For the text-containing cell, return its midpoint in [x, y] coordinate format. 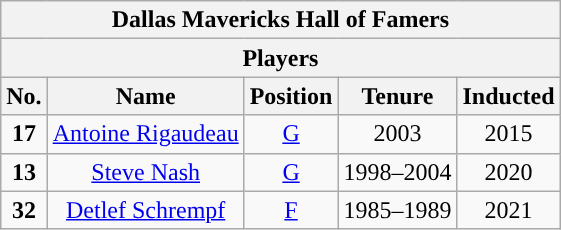
1998–2004 [398, 172]
Inducted [508, 96]
2021 [508, 210]
Detlef Schrempf [146, 210]
Steve Nash [146, 172]
32 [24, 210]
Dallas Mavericks Hall of Famers [280, 20]
Position [291, 96]
Name [146, 96]
Players [280, 58]
No. [24, 96]
13 [24, 172]
Antoine Rigaudeau [146, 134]
2003 [398, 134]
2015 [508, 134]
F [291, 210]
17 [24, 134]
1985–1989 [398, 210]
Tenure [398, 96]
2020 [508, 172]
